Pinpoint the cell where the given text exists, returning its [x, y] midpoint coordinate. 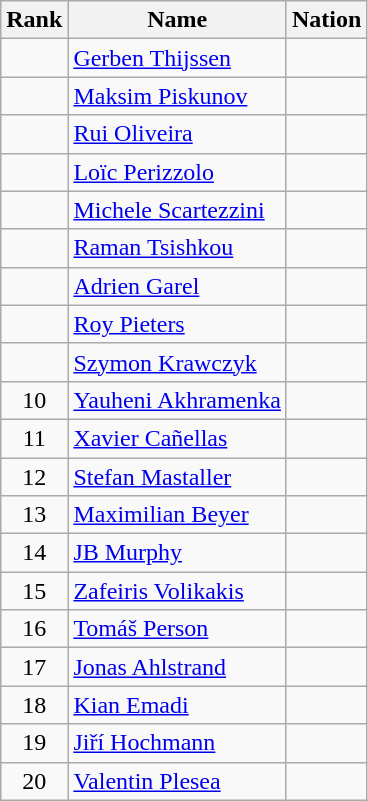
Maksim Piskunov [178, 96]
11 [34, 438]
Stefan Mastaller [178, 477]
17 [34, 667]
Gerben Thijssen [178, 58]
Rui Oliveira [178, 134]
19 [34, 743]
Szymon Krawczyk [178, 362]
Roy Pieters [178, 324]
16 [34, 629]
Xavier Cañellas [178, 438]
Maximilian Beyer [178, 515]
Kian Emadi [178, 705]
13 [34, 515]
Rank [34, 20]
Name [178, 20]
Zafeiris Volikakis [178, 591]
Michele Scartezzini [178, 210]
Valentin Plesea [178, 781]
10 [34, 400]
20 [34, 781]
Raman Tsishkou [178, 248]
Yauheni Akhramenka [178, 400]
14 [34, 553]
JB Murphy [178, 553]
Nation [326, 20]
15 [34, 591]
12 [34, 477]
Tomáš Person [178, 629]
Jonas Ahlstrand [178, 667]
Jiří Hochmann [178, 743]
Loïc Perizzolo [178, 172]
18 [34, 705]
Adrien Garel [178, 286]
